Provide the (X, Y) coordinate of the cell's center where the given text is located.  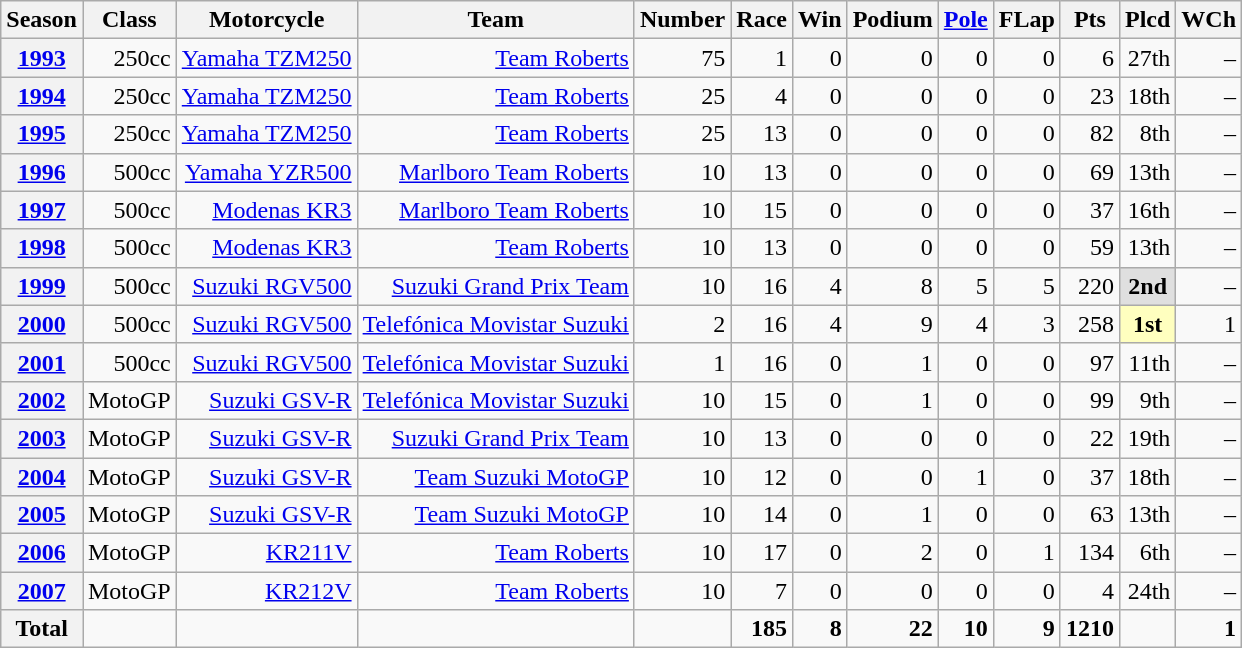
1st (1147, 324)
Pole (966, 20)
12 (762, 477)
14 (762, 515)
8th (1147, 134)
1995 (42, 134)
11th (1147, 362)
99 (1090, 400)
KR212V (266, 591)
Motorcycle (266, 20)
1996 (42, 172)
220 (1090, 286)
2002 (42, 400)
82 (1090, 134)
Win (820, 20)
23 (1090, 96)
Podium (892, 20)
258 (1090, 324)
1999 (42, 286)
Class (129, 20)
2nd (1147, 286)
27th (1147, 58)
FLap (1026, 20)
1993 (42, 58)
Pts (1090, 20)
1998 (42, 248)
3 (1026, 324)
2004 (42, 477)
19th (1147, 438)
Team (496, 20)
Number (682, 20)
16th (1147, 210)
1994 (42, 96)
KR211V (266, 553)
63 (1090, 515)
9th (1147, 400)
Season (42, 20)
2000 (42, 324)
97 (1090, 362)
2001 (42, 362)
75 (682, 58)
6th (1147, 553)
1997 (42, 210)
7 (762, 591)
WCh (1209, 20)
2003 (42, 438)
Plcd (1147, 20)
2005 (42, 515)
1210 (1090, 629)
59 (1090, 248)
Yamaha YZR500 (266, 172)
185 (762, 629)
6 (1090, 58)
24th (1147, 591)
134 (1090, 553)
17 (762, 553)
2006 (42, 553)
2007 (42, 591)
Race (762, 20)
69 (1090, 172)
Total (42, 629)
